Find where the given text appears and provide that cell's center as [x, y] coordinate. 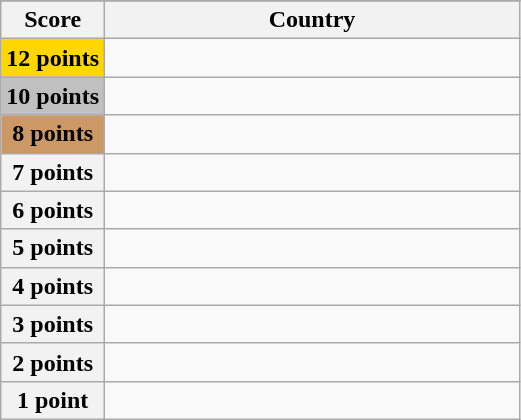
1 point [53, 400]
5 points [53, 248]
Score [53, 20]
2 points [53, 362]
7 points [53, 172]
4 points [53, 286]
6 points [53, 210]
Country [312, 20]
8 points [53, 134]
3 points [53, 324]
10 points [53, 96]
12 points [53, 58]
